Search for the cell housing the specified text and yield its [x, y] center coordinate. 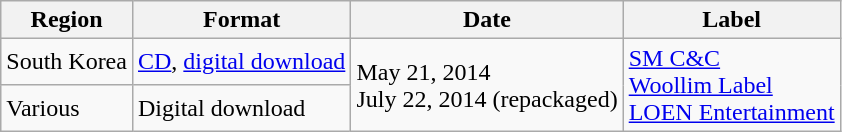
May 21, 2014July 22, 2014 (repackaged) [487, 85]
CD, digital download [241, 62]
Region [67, 20]
Label [732, 20]
Digital download [241, 108]
Format [241, 20]
Date [487, 20]
South Korea [67, 62]
Various [67, 108]
SM C&CWoollim LabelLOEN Entertainment [732, 85]
